Provide the [X, Y] coordinate of the cell's center where the given text is located.  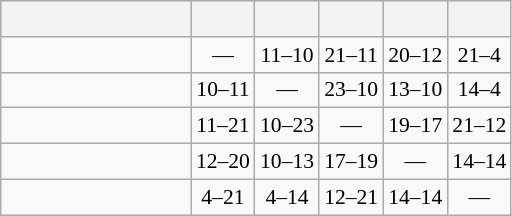
13–10 [415, 90]
4–14 [287, 197]
20–12 [415, 55]
14–4 [479, 90]
23–10 [351, 90]
4–21 [223, 197]
11–10 [287, 55]
17–19 [351, 162]
21–12 [479, 126]
10–13 [287, 162]
12–20 [223, 162]
12–21 [351, 197]
19–17 [415, 126]
11–21 [223, 126]
21–11 [351, 55]
10–11 [223, 90]
10–23 [287, 126]
21–4 [479, 55]
